For the text-containing cell, return its midpoint in (x, y) coordinate format. 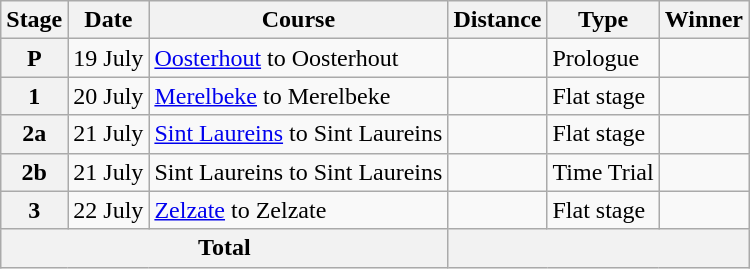
2a (34, 134)
2b (34, 172)
3 (34, 210)
Distance (498, 20)
1 (34, 96)
Date (108, 20)
Zelzate to Zelzate (298, 210)
Type (603, 20)
Winner (704, 20)
Prologue (603, 58)
Total (224, 248)
20 July (108, 96)
Course (298, 20)
Merelbeke to Merelbeke (298, 96)
22 July (108, 210)
Oosterhout to Oosterhout (298, 58)
P (34, 58)
Stage (34, 20)
19 July (108, 58)
Time Trial (603, 172)
